Locate the cell with the specified text and output its (X, Y) center coordinate. 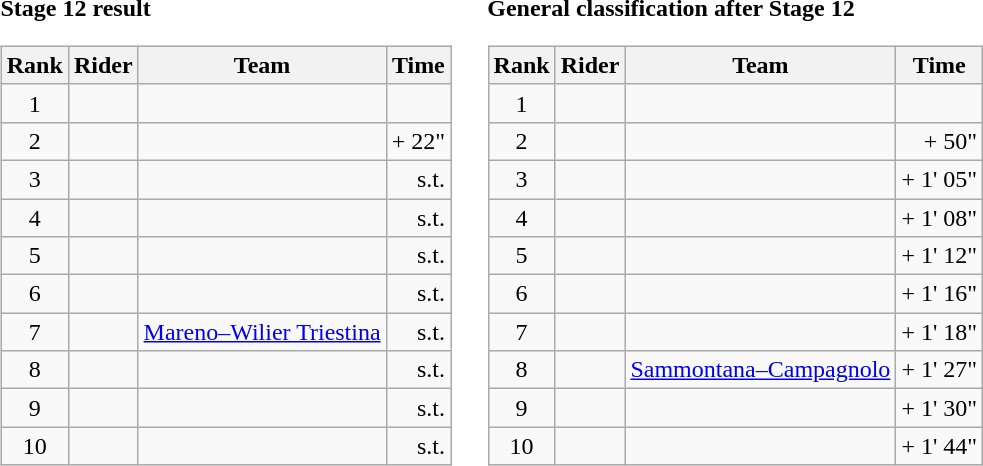
+ 22" (418, 141)
+ 1' 08" (940, 217)
+ 1' 30" (940, 408)
Sammontana–Campagnolo (760, 370)
+ 1' 05" (940, 179)
+ 50" (940, 141)
+ 1' 16" (940, 294)
Mareno–Wilier Triestina (262, 332)
+ 1' 44" (940, 446)
+ 1' 18" (940, 332)
+ 1' 12" (940, 256)
+ 1' 27" (940, 370)
